Provide the [x, y] coordinate of the cell's center where the given text is located.  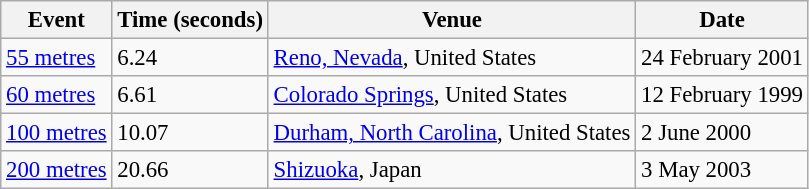
Durham, North Carolina, United States [452, 133]
12 February 1999 [722, 95]
Shizuoka, Japan [452, 170]
Reno, Nevada, United States [452, 58]
10.07 [190, 133]
20.66 [190, 170]
3 May 2003 [722, 170]
55 metres [56, 58]
100 metres [56, 133]
Venue [452, 20]
60 metres [56, 95]
6.61 [190, 95]
Event [56, 20]
6.24 [190, 58]
Time (seconds) [190, 20]
Date [722, 20]
24 February 2001 [722, 58]
2 June 2000 [722, 133]
200 metres [56, 170]
Colorado Springs, United States [452, 95]
